Determine the (x, y) coordinate at the center of the cell enclosing the given text.  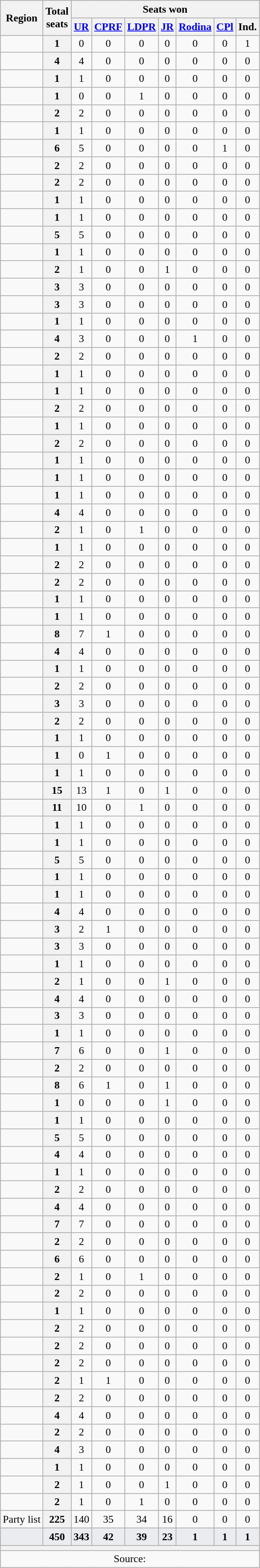
10 (82, 808)
15 (57, 790)
35 (108, 1520)
34 (141, 1520)
39 (141, 1537)
CPl (225, 27)
23 (168, 1537)
CPRF (108, 27)
Totalseats (57, 18)
Rodina (195, 27)
Seats won (165, 9)
140 (82, 1520)
JR (168, 27)
11 (57, 808)
450 (57, 1537)
13 (82, 790)
225 (57, 1520)
16 (168, 1520)
Source: (130, 1559)
UR (82, 27)
Region (21, 18)
LDPR (141, 27)
Party list (21, 1520)
42 (108, 1537)
343 (82, 1537)
Ind. (247, 27)
